Detect which cell encompasses the target text, then output its (X, Y) center coordinate. 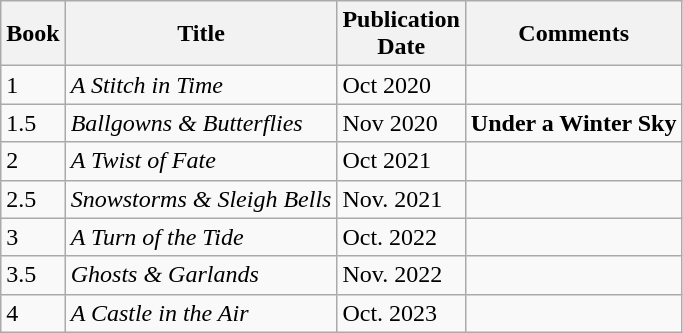
Oct 2020 (401, 85)
Snowstorms & Sleigh Bells (201, 199)
A Turn of the Tide (201, 237)
2.5 (33, 199)
1.5 (33, 123)
Book (33, 34)
Oct 2021 (401, 161)
Under a Winter Sky (574, 123)
Oct. 2022 (401, 237)
A Stitch in Time (201, 85)
Oct. 2023 (401, 313)
Ballgowns & Butterflies (201, 123)
A Twist of Fate (201, 161)
Nov. 2021 (401, 199)
A Castle in the Air (201, 313)
Nov. 2022 (401, 275)
2 (33, 161)
PublicationDate (401, 34)
Nov 2020 (401, 123)
3 (33, 237)
Comments (574, 34)
Title (201, 34)
4 (33, 313)
3.5 (33, 275)
1 (33, 85)
Ghosts & Garlands (201, 275)
